Locate the cell with the specified text and output its (x, y) center coordinate. 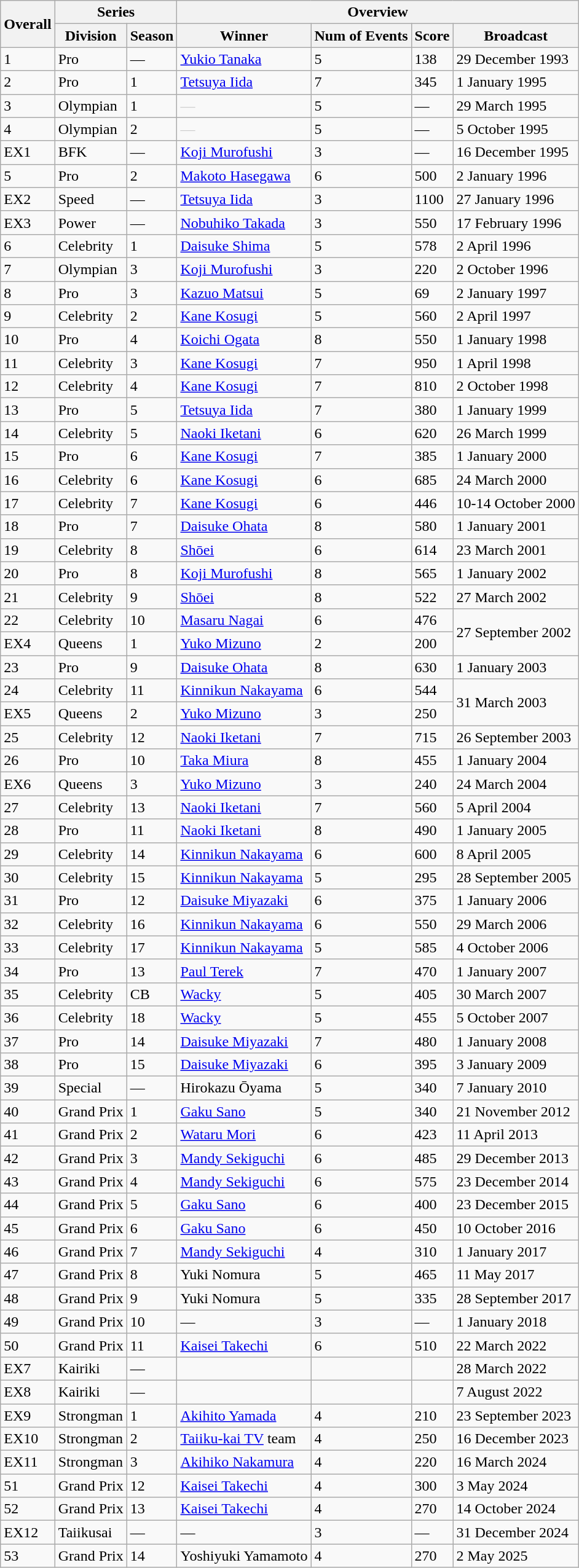
Kazuo Matsui (244, 293)
27 January 1996 (516, 199)
35 (28, 994)
Yukio Tanaka (244, 59)
EX1 (28, 152)
28 September 2017 (516, 1298)
1 January 2007 (516, 971)
17 February 1996 (516, 222)
29 March 2006 (516, 924)
1 January 1998 (516, 340)
715 (432, 737)
395 (432, 1065)
23 December 2014 (516, 1182)
Special (91, 1088)
210 (432, 1415)
16 March 2024 (516, 1462)
EX6 (28, 784)
565 (432, 573)
1 January 2004 (516, 761)
Koichi Ogata (244, 340)
138 (432, 59)
2 January 1996 (516, 176)
27 September 2002 (516, 632)
Taiiku-kai TV team (244, 1439)
950 (432, 363)
7 August 2022 (516, 1392)
Wataru Mori (244, 1135)
1 January 2001 (516, 527)
2 October 1996 (516, 269)
31 December 2024 (516, 1532)
10 October 2016 (516, 1228)
25 (28, 737)
26 March 1999 (516, 433)
1 January 1999 (516, 410)
385 (432, 457)
Num of Events (361, 36)
375 (432, 901)
EX7 (28, 1368)
31 March 2003 (516, 702)
Paul Terek (244, 971)
10-14 October 2000 (516, 503)
1 January 2005 (516, 831)
EX9 (28, 1415)
37 (28, 1041)
24 (28, 691)
5 October 1995 (516, 129)
Akihiko Nakamura (244, 1462)
40 (28, 1111)
30 (28, 877)
CB (152, 994)
50 (28, 1345)
30 March 2007 (516, 994)
500 (432, 176)
49 (28, 1322)
Nobuhiko Takada (244, 222)
2 May 2025 (516, 1556)
446 (432, 503)
544 (432, 691)
490 (432, 831)
27 March 2002 (516, 597)
480 (432, 1041)
2 April 1997 (516, 316)
EX10 (28, 1439)
5 October 2007 (516, 1017)
EX8 (28, 1392)
11 April 2013 (516, 1135)
34 (28, 971)
Taka Miura (244, 761)
1 January 2017 (516, 1252)
476 (432, 620)
39 (28, 1088)
11 May 2017 (516, 1275)
Winner (244, 36)
295 (432, 877)
44 (28, 1205)
Makoto Hasegawa (244, 176)
28 March 2022 (516, 1368)
52 (28, 1509)
33 (28, 947)
26 September 2003 (516, 737)
Overall (28, 24)
28 (28, 831)
Overview (377, 12)
465 (432, 1275)
485 (432, 1158)
1 January 2000 (516, 457)
Season (152, 36)
29 March 1995 (516, 106)
EX5 (28, 714)
32 (28, 924)
14 October 2024 (516, 1509)
29 December 1993 (516, 59)
24 March 2004 (516, 784)
2 January 1997 (516, 293)
620 (432, 433)
380 (432, 410)
3 January 2009 (516, 1065)
1 January 1995 (516, 82)
5 April 2004 (516, 807)
16 December 2023 (516, 1439)
23 March 2001 (516, 550)
450 (432, 1228)
EX12 (28, 1532)
522 (432, 597)
Daisuke Shima (244, 246)
3 May 2024 (516, 1486)
1 April 1998 (516, 363)
685 (432, 480)
16 December 1995 (516, 152)
600 (432, 854)
42 (28, 1158)
23 (28, 667)
Akihito Yamada (244, 1415)
1 January 2003 (516, 667)
48 (28, 1298)
26 (28, 761)
BFK (91, 152)
69 (432, 293)
20 (28, 573)
1 January 2008 (516, 1041)
46 (28, 1252)
630 (432, 667)
470 (432, 971)
Division (91, 36)
45 (28, 1228)
300 (432, 1486)
EX3 (28, 222)
1 January 2018 (516, 1322)
200 (432, 643)
19 (28, 550)
8 April 2005 (516, 854)
810 (432, 386)
Taiikusai (91, 1532)
614 (432, 550)
28 September 2005 (516, 877)
21 (28, 597)
51 (28, 1486)
405 (432, 994)
EX2 (28, 199)
EX4 (28, 643)
43 (28, 1182)
Yoshiyuki Yamamoto (244, 1556)
575 (432, 1182)
47 (28, 1275)
1100 (432, 199)
240 (432, 784)
580 (432, 527)
335 (432, 1298)
EX11 (28, 1462)
Hirokazu Ōyama (244, 1088)
423 (432, 1135)
22 March 2022 (516, 1345)
510 (432, 1345)
53 (28, 1556)
345 (432, 82)
1 January 2006 (516, 901)
27 (28, 807)
2 October 1998 (516, 386)
41 (28, 1135)
29 December 2013 (516, 1158)
24 March 2000 (516, 480)
Speed (91, 199)
400 (432, 1205)
38 (28, 1065)
578 (432, 246)
22 (28, 620)
2 April 1996 (516, 246)
23 September 2023 (516, 1415)
29 (28, 854)
23 December 2015 (516, 1205)
4 October 2006 (516, 947)
36 (28, 1017)
Score (432, 36)
21 November 2012 (516, 1111)
1 January 2002 (516, 573)
310 (432, 1252)
Series (116, 12)
7 January 2010 (516, 1088)
585 (432, 947)
Power (91, 222)
Masaru Nagai (244, 620)
Broadcast (516, 36)
31 (28, 901)
